Extract the [X, Y] coordinate from the center of the cell holding the provided text.  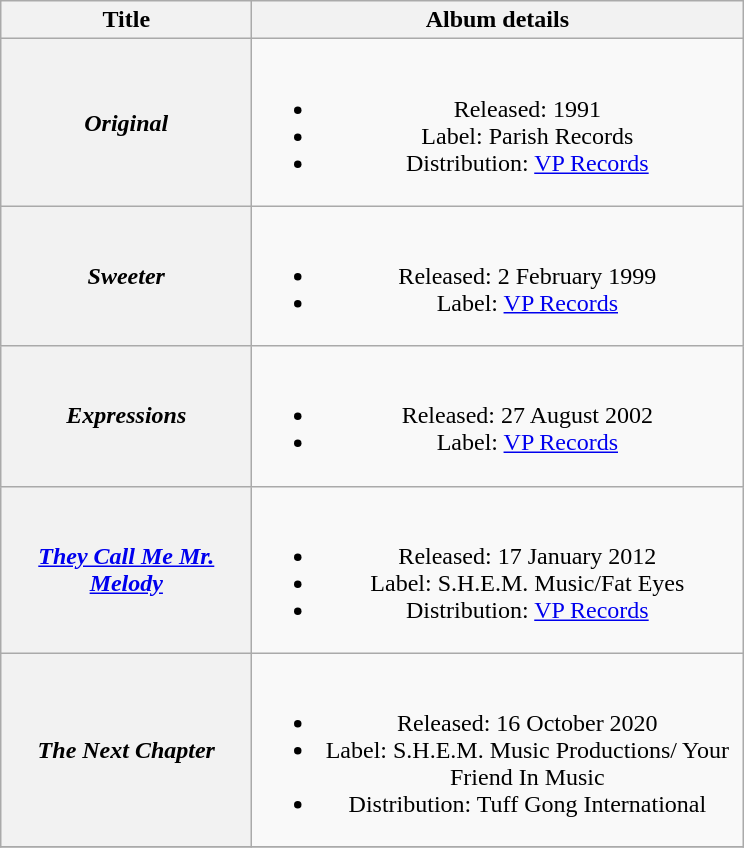
Album details [498, 20]
Original [126, 122]
Sweeter [126, 276]
Released: 2 February 1999Label: VP Records [498, 276]
Released: 16 October 2020Label: S.H.E.M. Music Productions/ Your Friend In MusicDistribution: Tuff Gong International [498, 750]
Released: 17 January 2012Label: S.H.E.M. Music/Fat EyesDistribution: VP Records [498, 570]
Released: 1991Label: Parish RecordsDistribution: VP Records [498, 122]
Expressions [126, 416]
Released: 27 August 2002Label: VP Records [498, 416]
The Next Chapter [126, 750]
They Call Me Mr. Melody [126, 570]
Title [126, 20]
